Determine the [X, Y] coordinate at the center of the cell enclosing the given text.  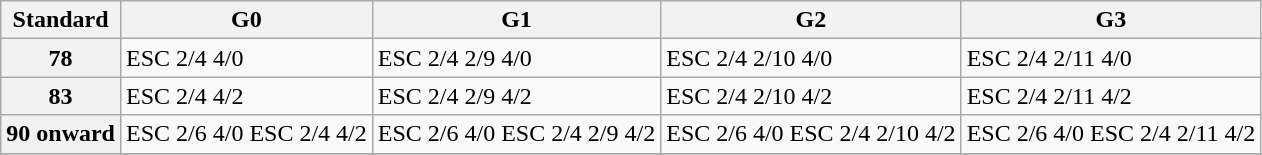
83 [61, 96]
ESC 2/4 2/11 4/2 [1111, 96]
ESC 2/4 2/10 4/0 [811, 58]
78 [61, 58]
G3 [1111, 20]
ESC 2/6 4/0 ESC 2/4 2/10 4/2 [811, 134]
G2 [811, 20]
Standard [61, 20]
ESC 2/4 4/0 [246, 58]
90 onward [61, 134]
ESC 2/4 2/9 4/2 [516, 96]
G0 [246, 20]
G1 [516, 20]
ESC 2/4 2/10 4/2 [811, 96]
ESC 2/6 4/0 ESC 2/4 2/11 4/2 [1111, 134]
ESC 2/4 2/11 4/0 [1111, 58]
ESC 2/6 4/0 ESC 2/4 4/2 [246, 134]
ESC 2/4 4/2 [246, 96]
ESC 2/4 2/9 4/0 [516, 58]
ESC 2/6 4/0 ESC 2/4 2/9 4/2 [516, 134]
